Determine the (X, Y) coordinate at the center of the cell enclosing the given text.  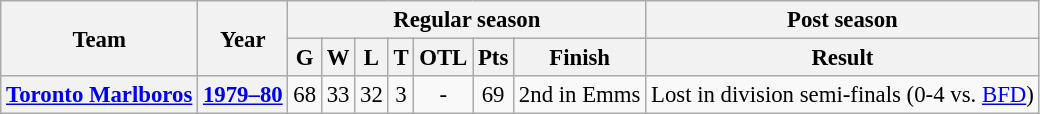
T (401, 58)
L (372, 58)
- (444, 95)
33 (338, 95)
Lost in division semi-finals (0-4 vs. BFD) (842, 95)
Pts (494, 58)
OTL (444, 58)
Team (100, 38)
Toronto Marlboros (100, 95)
68 (304, 95)
3 (401, 95)
69 (494, 95)
Post season (842, 20)
Result (842, 58)
32 (372, 95)
Regular season (467, 20)
G (304, 58)
Year (243, 38)
2nd in Emms (580, 95)
Finish (580, 58)
W (338, 58)
1979–80 (243, 95)
